Extract the (x, y) coordinate from the center of the cell holding the provided text.  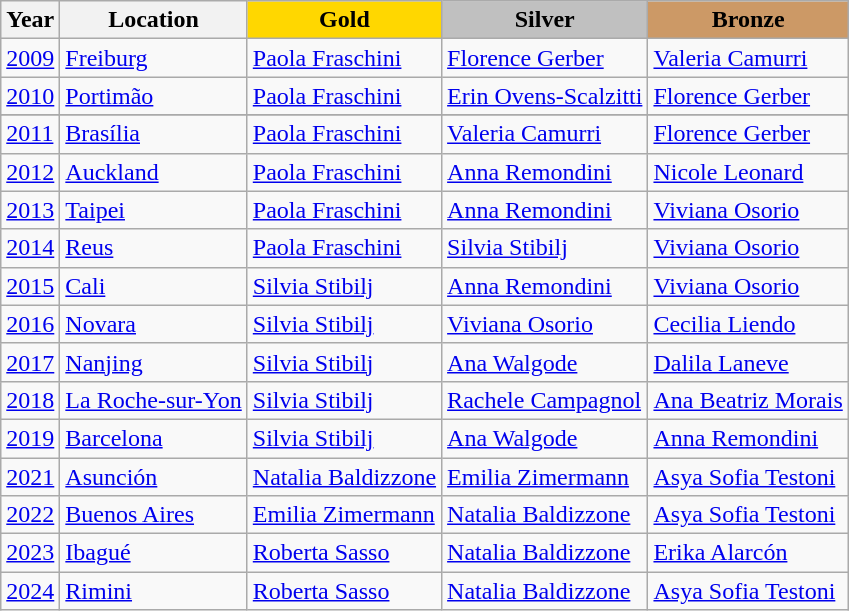
2010 (30, 96)
Rachele Campagnol (545, 400)
Year (30, 20)
2011 (30, 134)
Brasília (154, 134)
2009 (30, 58)
2014 (30, 248)
Rimini (154, 591)
Ibagué (154, 553)
Reus (154, 248)
2018 (30, 400)
Cecilia Liendo (748, 324)
Taipei (154, 210)
Erin Ovens-Scalzitti (545, 96)
2015 (30, 286)
Gold (344, 20)
Location (154, 20)
Nanjing (154, 362)
Novara (154, 324)
Bronze (748, 20)
2019 (30, 438)
2023 (30, 553)
Portimão (154, 96)
Barcelona (154, 438)
Silver (545, 20)
Freiburg (154, 58)
Auckland (154, 172)
Cali (154, 286)
La Roche-sur-Yon (154, 400)
Dalila Laneve (748, 362)
2017 (30, 362)
Erika Alarcón (748, 553)
2016 (30, 324)
Ana Beatriz Morais (748, 400)
2024 (30, 591)
2021 (30, 477)
2022 (30, 515)
Asunción (154, 477)
2012 (30, 172)
Buenos Aires (154, 515)
2013 (30, 210)
Nicole Leonard (748, 172)
